Detect which cell encompasses the target text, then output its (X, Y) center coordinate. 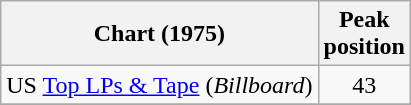
Chart (1975) (160, 34)
US Top LPs & Tape (Billboard) (160, 85)
Peakposition (364, 34)
43 (364, 85)
